Return the (x, y) coordinate for the center point of the cell that contains the specified text.  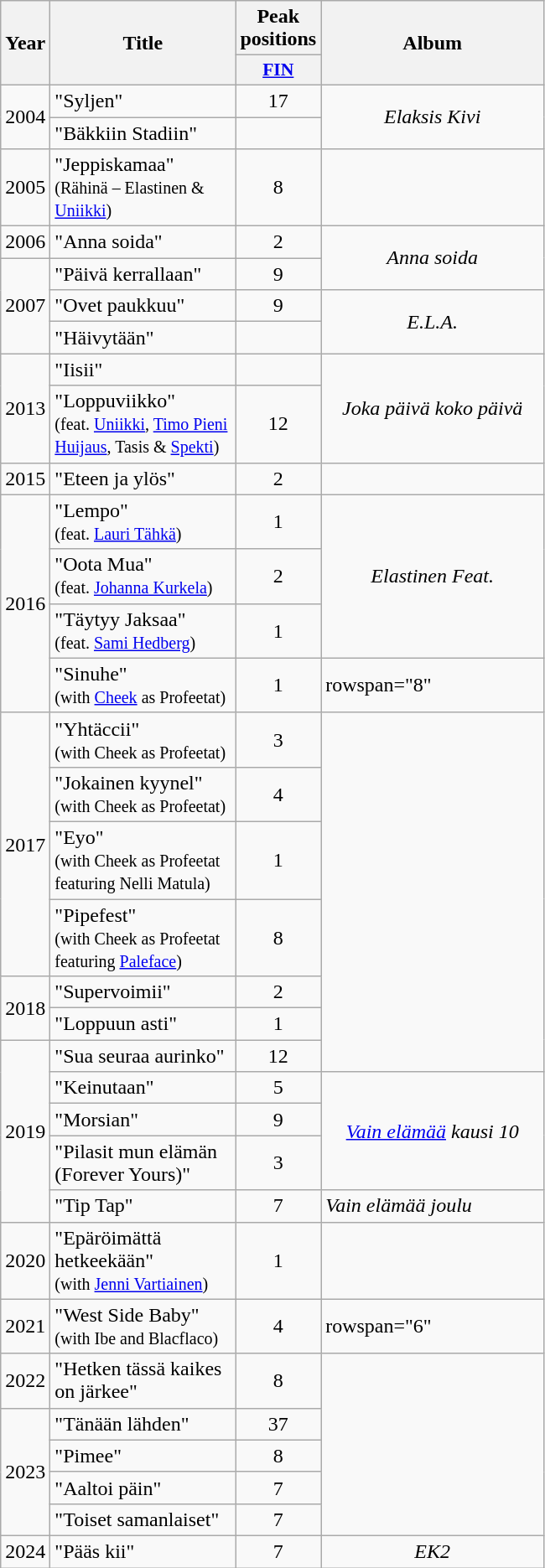
Elastinen Feat. (433, 577)
"Loppuviikko"(feat. Uniikki, Timo Pieni Huijaus, Tasis & Spekti) (143, 424)
Peak positions (278, 28)
2022 (25, 1381)
"Tip Tap" (143, 1206)
"Yhtäccii"(with Cheek as Profeetat) (143, 739)
Joka päivä koko päivä (433, 408)
2017 (25, 844)
"Päivä kerrallaan" (143, 274)
Year (25, 44)
Album (433, 44)
2004 (25, 116)
2015 (25, 479)
2018 (25, 1008)
"Hetken tässä kaikes on järkee" (143, 1381)
"Häivytään" (143, 338)
"Syljen" (143, 101)
"Pilasit mun elämän (Forever Yours)" (143, 1163)
2020 (25, 1260)
"Tänään lähden" (143, 1424)
Anna soida (433, 258)
"Ovet paukkuu" (143, 306)
"Lempo"(feat. Lauri Tähkä) (143, 521)
EK2 (433, 1551)
2007 (25, 306)
"Oota Mua"(feat. Johanna Kurkela) (143, 577)
2024 (25, 1551)
37 (278, 1424)
rowspan="6" (433, 1326)
2006 (25, 242)
2013 (25, 408)
Title (143, 44)
2023 (25, 1472)
"Sinuhe"(with Cheek as Profeetat) (143, 686)
"Eteen ja ylös" (143, 479)
2005 (25, 188)
"Keinutaan" (143, 1088)
"Toiset samanlaiset" (143, 1519)
5 (278, 1088)
"Jokainen kyynel"(with Cheek as Profeetat) (143, 794)
"Täytyy Jaksaa"(feat. Sami Hedberg) (143, 630)
Vain elämää kausi 10 (433, 1131)
Elaksis Kivi (433, 116)
"Loppuun asti" (143, 1024)
E.L.A. (433, 322)
"Morsian" (143, 1120)
"Jeppiskamaa" (Rähinä – Elastinen & Uniikki) (143, 188)
"Sua seuraa aurinko" (143, 1056)
"Anna soida" (143, 242)
"Epäröimättä hetkeekään"(with Jenni Vartiainen) (143, 1260)
"Pimee" (143, 1456)
2021 (25, 1326)
Vain elämää joulu (433, 1206)
"Eyo"(with Cheek as Profeetat featuring Nelli Matula) (143, 860)
"Pipefest"(with Cheek as Profeetat featuring Paleface) (143, 937)
2016 (25, 603)
2019 (25, 1131)
FIN (278, 70)
"Aaltoi päin" (143, 1488)
"Bäkkiin Stadiin" (143, 133)
"Pääs kii" (143, 1551)
17 (278, 101)
"Supervoimii" (143, 992)
rowspan="8" (433, 686)
"West Side Baby"(with Ibe and Blacflaco) (143, 1326)
"Iisii" (143, 370)
